Determine the [x, y] coordinate at the center of the cell enclosing the given text.  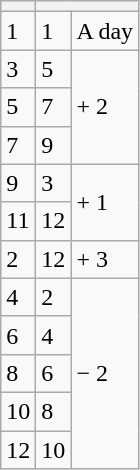
− 2 [105, 373]
+ 1 [105, 202]
A day [105, 31]
+ 2 [105, 107]
11 [18, 221]
+ 3 [105, 259]
